Pinpoint the cell where the given text exists, returning its [x, y] midpoint coordinate. 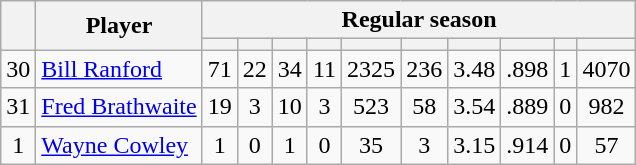
.898 [528, 69]
3.15 [474, 145]
31 [18, 107]
10 [290, 107]
57 [606, 145]
Player [119, 26]
19 [220, 107]
34 [290, 69]
.914 [528, 145]
982 [606, 107]
Regular season [419, 20]
2325 [372, 69]
236 [424, 69]
523 [372, 107]
30 [18, 69]
Wayne Cowley [119, 145]
22 [254, 69]
3.54 [474, 107]
11 [324, 69]
3.48 [474, 69]
Bill Ranford [119, 69]
4070 [606, 69]
71 [220, 69]
35 [372, 145]
.889 [528, 107]
Fred Brathwaite [119, 107]
58 [424, 107]
